Pinpoint the cell where the given text exists, returning its (x, y) midpoint coordinate. 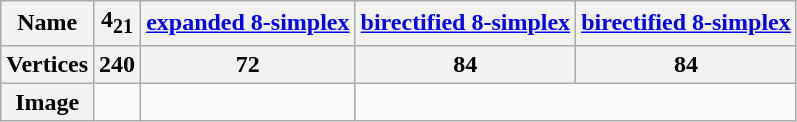
Image (48, 102)
Vertices (48, 64)
421 (118, 23)
expanded 8-simplex (248, 23)
72 (248, 64)
Name (48, 23)
240 (118, 64)
